Identify which cell holds the provided text, then report its (x, y) central coordinate. 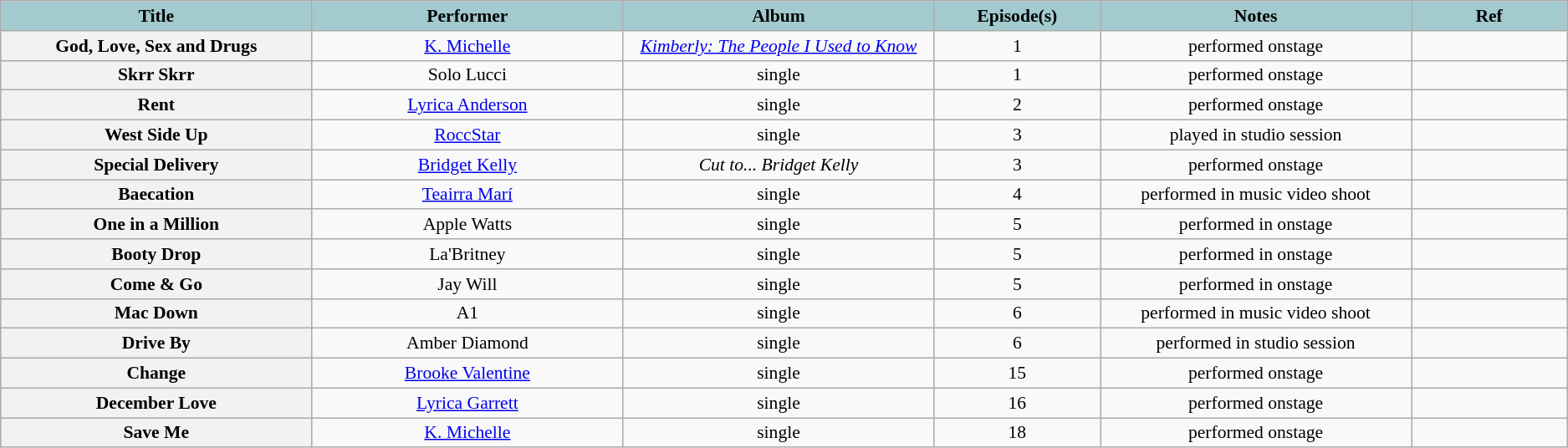
Ref (1489, 16)
Notes (1256, 16)
Album (779, 16)
Title (156, 16)
18 (1017, 433)
Teairra Marí (467, 195)
15 (1017, 374)
Lyrica Garrett (467, 403)
Change (156, 374)
La'Britney (467, 254)
played in studio session (1256, 135)
Skrr Skrr (156, 75)
Brooke Valentine (467, 374)
Lyrica Anderson (467, 105)
RoccStar (467, 135)
Drive By (156, 344)
Special Delivery (156, 165)
God, Love, Sex and Drugs (156, 46)
Bridget Kelly (467, 165)
A1 (467, 313)
West Side Up (156, 135)
16 (1017, 403)
Episode(s) (1017, 16)
One in a Million (156, 225)
Rent (156, 105)
Cut to... Bridget Kelly (779, 165)
Booty Drop (156, 254)
performed in studio session (1256, 344)
Come & Go (156, 284)
2 (1017, 105)
Kimberly: The People I Used to Know (779, 46)
Amber Diamond (467, 344)
Performer (467, 16)
Jay Will (467, 284)
December Love (156, 403)
4 (1017, 195)
Mac Down (156, 313)
Solo Lucci (467, 75)
Save Me (156, 433)
Baecation (156, 195)
Apple Watts (467, 225)
